Provide the [x, y] coordinate of the cell's center where the given text is located.  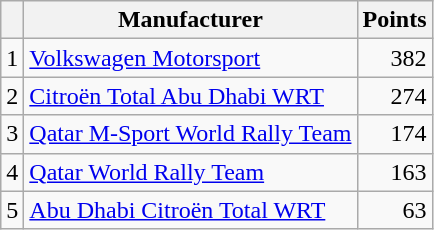
Citroën Total Abu Dhabi WRT [190, 96]
63 [394, 210]
4 [12, 172]
274 [394, 96]
5 [12, 210]
Qatar M-Sport World Rally Team [190, 134]
2 [12, 96]
174 [394, 134]
Volkswagen Motorsport [190, 58]
382 [394, 58]
3 [12, 134]
1 [12, 58]
163 [394, 172]
Abu Dhabi Citroën Total WRT [190, 210]
Qatar World Rally Team [190, 172]
Manufacturer [190, 20]
Points [394, 20]
